From the cell containing the given text, extract its center point as (x, y) coordinate. 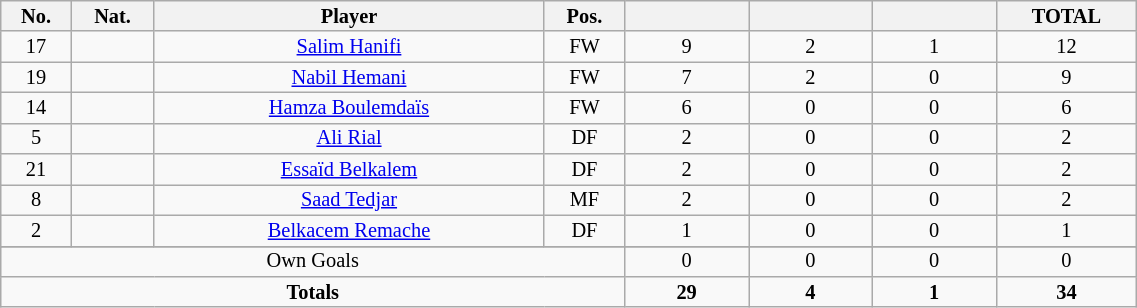
34 (1066, 292)
29 (687, 292)
14 (36, 108)
Essaïd Belkalem (349, 170)
Pos. (584, 16)
Hamza Boulemdaïs (349, 108)
17 (36, 46)
MF (584, 200)
12 (1066, 46)
No. (36, 16)
Totals (313, 292)
Nat. (112, 16)
19 (36, 78)
TOTAL (1066, 16)
Own Goals (313, 262)
Ali Rial (349, 138)
21 (36, 170)
4 (810, 292)
Salim Hanifi (349, 46)
Belkacem Remache (349, 230)
5 (36, 138)
8 (36, 200)
Saad Tedjar (349, 200)
Nabil Hemani (349, 78)
7 (687, 78)
Player (349, 16)
